Pinpoint the cell where the given text exists, returning its [x, y] midpoint coordinate. 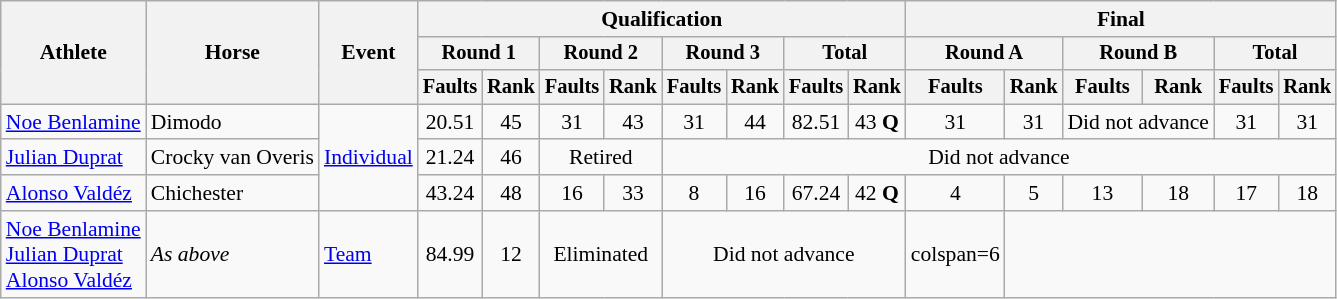
42 Q [877, 193]
Dimodo [232, 122]
Team [368, 254]
84.99 [450, 254]
43 Q [877, 122]
46 [511, 158]
17 [1246, 193]
Retired [601, 158]
33 [633, 193]
Final [1121, 19]
82.51 [816, 122]
Athlete [74, 52]
Noe Benlamine [74, 122]
Qualification [662, 19]
13 [1102, 193]
Individual [368, 158]
43 [633, 122]
colspan=6 [956, 254]
21.24 [450, 158]
Round 2 [601, 54]
Julian Duprat [74, 158]
45 [511, 122]
Crocky van Overis [232, 158]
Chichester [232, 193]
8 [694, 193]
Round 1 [479, 54]
Round A [984, 54]
Round B [1138, 54]
12 [511, 254]
Alonso Valdéz [74, 193]
Horse [232, 52]
Noe BenlamineJulian DupratAlonso Valdéz [74, 254]
As above [232, 254]
Event [368, 52]
20.51 [450, 122]
4 [956, 193]
67.24 [816, 193]
48 [511, 193]
44 [755, 122]
Round 3 [723, 54]
5 [1034, 193]
43.24 [450, 193]
Eliminated [601, 254]
